Pinpoint the cell where the given text exists, returning its [x, y] midpoint coordinate. 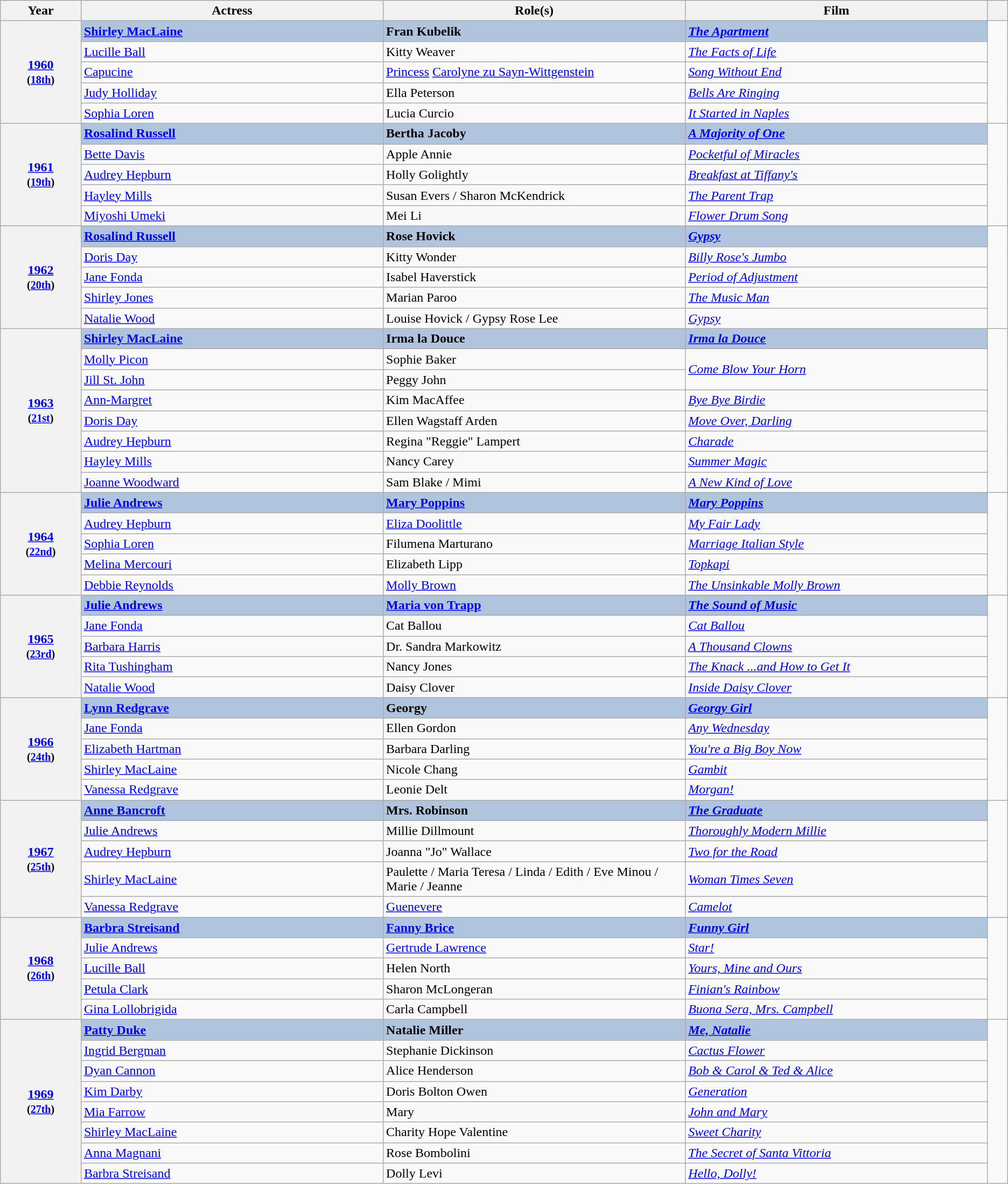
Woman Times Seven [837, 879]
Funny Girl [837, 927]
John and Mary [837, 1112]
Apple Annie [534, 154]
Bertha Jacoby [534, 134]
Nancy Jones [534, 667]
Natalie Miller [534, 1030]
Alice Henderson [534, 1071]
The Secret of Santa Vittoria [837, 1153]
Capucine [232, 72]
Kitty Wonder [534, 257]
Me, Natalie [837, 1030]
Any Wednesday [837, 728]
Flower Drum Song [837, 215]
1962 (20th) [41, 277]
Buona Sera, Mrs. Campbell [837, 1009]
Rita Tushingham [232, 667]
Nicole Chang [534, 769]
Dr. Sandra Markowitz [534, 646]
Gambit [837, 769]
Judy Holliday [232, 93]
Song Without End [837, 72]
Petula Clark [232, 989]
Billy Rose's Jumbo [837, 257]
Helen North [534, 969]
Generation [837, 1091]
Barbara Harris [232, 646]
Maria von Trapp [534, 605]
Molly Picon [232, 359]
The Knack ...and How to Get It [837, 667]
Anna Magnani [232, 1153]
Ellen Wagstaff Arden [534, 421]
1965 (23rd) [41, 646]
Move Over, Darling [837, 421]
Hello, Dolly! [837, 1173]
Dyan Cannon [232, 1071]
The Graduate [837, 810]
Mei Li [534, 215]
Elizabeth Lipp [534, 564]
A Thousand Clowns [837, 646]
Finian's Rainbow [837, 989]
The Sound of Music [837, 605]
Elizabeth Hartman [232, 749]
Bye Bye Birdie [837, 400]
Summer Magic [837, 462]
Georgy Girl [837, 708]
Nancy Carey [534, 462]
Ellen Gordon [534, 728]
Sam Blake / Mimi [534, 482]
Joanna "Jo" Wallace [534, 851]
Topkapi [837, 564]
Two for the Road [837, 851]
The Music Man [837, 298]
Stephanie Dickinson [534, 1050]
1967 (25th) [41, 859]
Ella Peterson [534, 93]
Bette Davis [232, 154]
Sweet Charity [837, 1132]
Morgan! [837, 790]
1966 (24th) [41, 749]
Eliza Doolittle [534, 523]
Fran Kubelik [534, 31]
Pocketful of Miracles [837, 154]
Paulette / Maria Teresa / Linda / Edith / Eve Minou / Marie / Jeanne [534, 879]
The Facts of Life [837, 52]
1968 (26th) [41, 968]
Gertrude Lawrence [534, 948]
Period of Adjustment [837, 277]
Year [41, 11]
The Apartment [837, 31]
Mia Farrow [232, 1112]
Leonie Delt [534, 790]
Peggy John [534, 380]
You're a Big Boy Now [837, 749]
My Fair Lady [837, 523]
Georgy [534, 708]
Camelot [837, 907]
Bells Are Ringing [837, 93]
Lucia Curcio [534, 113]
1961 (19th) [41, 175]
Patty Duke [232, 1030]
Princess Carolyne zu Sayn-Wittgenstein [534, 72]
Guenevere [534, 907]
Miyoshi Umeki [232, 215]
Filumena Marturano [534, 544]
Marian Paroo [534, 298]
Role(s) [534, 11]
Mary [534, 1112]
Charade [837, 441]
Kitty Weaver [534, 52]
Kim MacAffee [534, 400]
A New Kind of Love [837, 482]
Film [837, 11]
Regina "Reggie" Lampert [534, 441]
Anne Bancroft [232, 810]
Louise Hovick / Gypsy Rose Lee [534, 318]
Millie Dillmount [534, 831]
Doris Bolton Owen [534, 1091]
1964 (22nd) [41, 544]
Rose Bombolini [534, 1153]
Breakfast at Tiffany's [837, 175]
Sharon McLongeran [534, 989]
Kim Darby [232, 1091]
Thoroughly Modern Millie [837, 831]
Isabel Haverstick [534, 277]
Ingrid Bergman [232, 1050]
Bob & Carol & Ted & Alice [837, 1071]
Actress [232, 11]
Gina Lollobrigida [232, 1009]
1969 (27th) [41, 1102]
Molly Brown [534, 584]
Carla Campbell [534, 1009]
Daisy Clover [534, 687]
Sophie Baker [534, 359]
Mrs. Robinson [534, 810]
1960 (18th) [41, 72]
Charity Hope Valentine [534, 1132]
Fanny Brice [534, 927]
Ann-Margret [232, 400]
Inside Daisy Clover [837, 687]
Lynn Redgrave [232, 708]
Joanne Woodward [232, 482]
The Parent Trap [837, 195]
1963 (21st) [41, 410]
Holly Golightly [534, 175]
Dolly Levi [534, 1173]
Debbie Reynolds [232, 584]
The Unsinkable Molly Brown [837, 584]
Cactus Flower [837, 1050]
Marriage Italian Style [837, 544]
Rose Hovick [534, 236]
Susan Evers / Sharon McKendrick [534, 195]
Star! [837, 948]
It Started in Naples [837, 113]
A Majority of One [837, 134]
Barbara Darling [534, 749]
Come Blow Your Horn [837, 370]
Melina Mercouri [232, 564]
Shirley Jones [232, 298]
Yours, Mine and Ours [837, 969]
Jill St. John [232, 380]
